From the cell containing the given text, extract its center point as (x, y) coordinate. 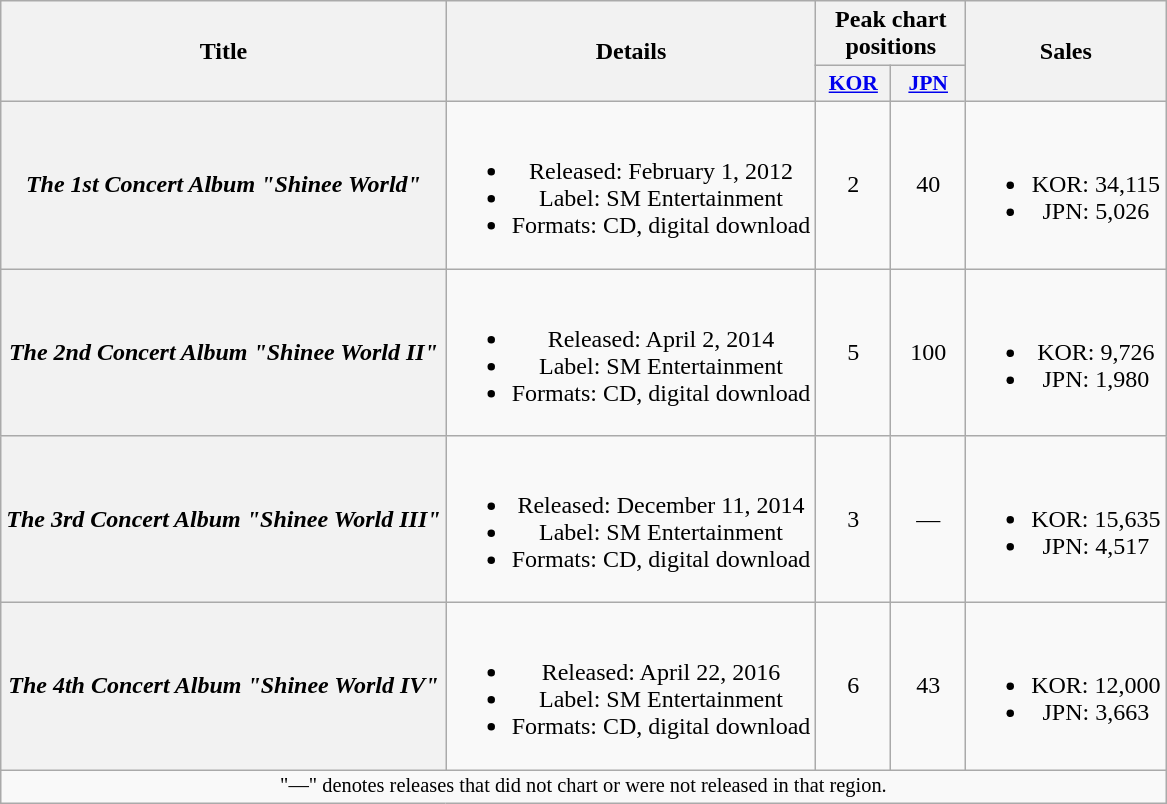
100 (928, 352)
KOR: 15,635JPN: 4,517 (1066, 520)
JPN (928, 84)
6 (854, 686)
Sales (1066, 52)
Title (224, 52)
Details (631, 52)
KOR (854, 84)
The 4th Concert Album "Shinee World IV" (224, 686)
Released: April 2, 2014Label: SM EntertainmentFormats: CD, digital download (631, 352)
The 3rd Concert Album "Shinee World III" (224, 520)
— (928, 520)
KOR: 12,000JPN: 3,663 (1066, 686)
5 (854, 352)
KOR: 34,115JPN: 5,026 (1066, 184)
Released: April 22, 2016Label: SM EntertainmentFormats: CD, digital download (631, 686)
3 (854, 520)
Peak chartpositions (891, 34)
KOR: 9,726JPN: 1,980 (1066, 352)
The 2nd Concert Album "Shinee World II" (224, 352)
2 (854, 184)
Released: February 1, 2012Label: SM EntertainmentFormats: CD, digital download (631, 184)
40 (928, 184)
Released: December 11, 2014Label: SM EntertainmentFormats: CD, digital download (631, 520)
The 1st Concert Album "Shinee World" (224, 184)
43 (928, 686)
"—" denotes releases that did not chart or were not released in that region. (584, 787)
